Extract the (x, y) coordinate from the center of the cell holding the provided text.  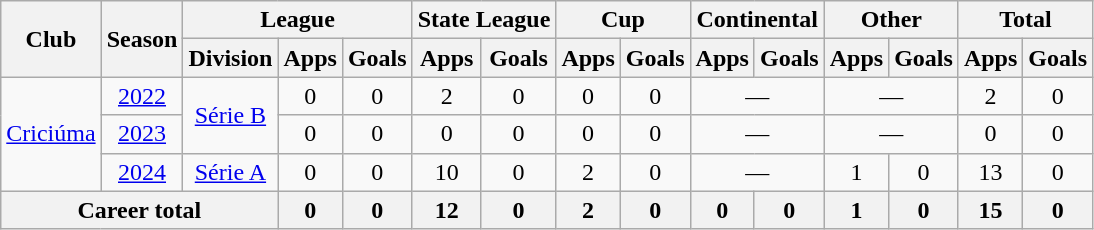
13 (990, 172)
State League (484, 20)
Continental (757, 20)
Season (142, 39)
2024 (142, 172)
Club (51, 39)
Série A (230, 172)
Série B (230, 115)
Criciúma (51, 134)
Other (891, 20)
15 (990, 210)
Career total (140, 210)
Division (230, 58)
2022 (142, 96)
10 (446, 172)
Total (1025, 20)
12 (446, 210)
2023 (142, 134)
League (298, 20)
Cup (623, 20)
